From the cell containing the given text, extract its center point as (x, y) coordinate. 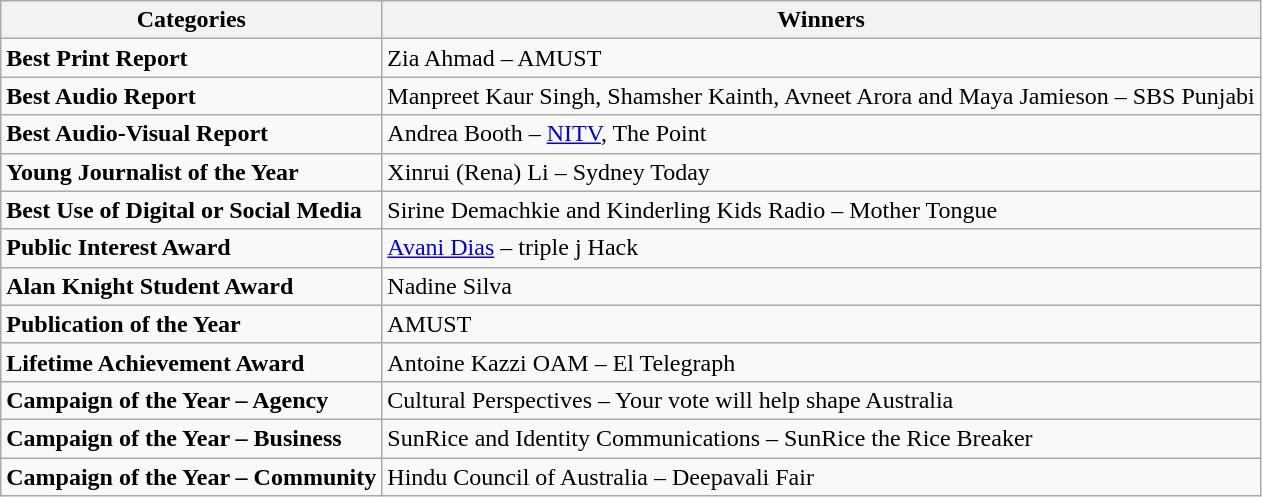
Cultural Perspectives – Your vote will help shape Australia (821, 400)
Antoine Kazzi OAM – El Telegraph (821, 362)
Campaign of the Year – Business (192, 438)
Categories (192, 20)
Publication of the Year (192, 324)
Public Interest Award (192, 248)
Best Audio Report (192, 96)
Campaign of the Year – Community (192, 477)
SunRice and Identity Communications – SunRice the Rice Breaker (821, 438)
Andrea Booth – NITV, The Point (821, 134)
Manpreet Kaur Singh, Shamsher Kainth, Avneet Arora and Maya Jamieson – SBS Punjabi (821, 96)
Lifetime Achievement Award (192, 362)
Xinrui (Rena) Li – Sydney Today (821, 172)
Nadine Silva (821, 286)
Zia Ahmad – AMUST (821, 58)
Alan Knight Student Award (192, 286)
Young Journalist of the Year (192, 172)
Campaign of the Year – Agency (192, 400)
Hindu Council of Australia – Deepavali Fair (821, 477)
Avani Dias – triple j Hack (821, 248)
Best Use of Digital or Social Media (192, 210)
Best Print Report (192, 58)
Sirine Demachkie and Kinderling Kids Radio – Mother Tongue (821, 210)
Best Audio-Visual Report (192, 134)
Winners (821, 20)
AMUST (821, 324)
